Identify which cell holds the provided text, then report its (x, y) central coordinate. 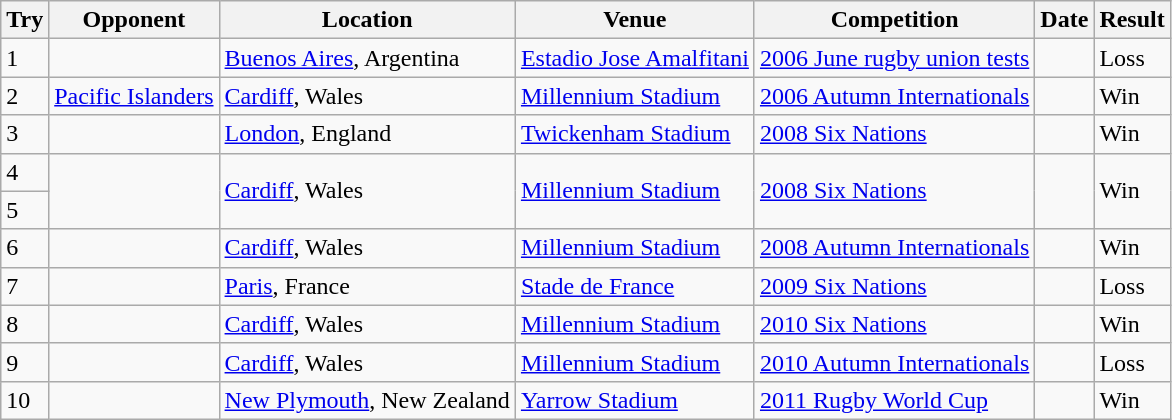
Pacific Islanders (134, 96)
Buenos Aires, Argentina (367, 58)
9 (25, 362)
Opponent (134, 20)
7 (25, 286)
2010 Six Nations (894, 324)
New Plymouth, New Zealand (367, 400)
Twickenham Stadium (634, 134)
Result (1132, 20)
1 (25, 58)
2008 Autumn Internationals (894, 248)
2011 Rugby World Cup (894, 400)
4 (25, 172)
Paris, France (367, 286)
Stade de France (634, 286)
2006 Autumn Internationals (894, 96)
2010 Autumn Internationals (894, 362)
2009 Six Nations (894, 286)
Estadio Jose Amalfitani (634, 58)
6 (25, 248)
2 (25, 96)
Date (1064, 20)
London, England (367, 134)
Competition (894, 20)
Location (367, 20)
5 (25, 210)
Venue (634, 20)
10 (25, 400)
2006 June rugby union tests (894, 58)
Yarrow Stadium (634, 400)
Try (25, 20)
3 (25, 134)
8 (25, 324)
